From the cell containing the given text, extract its center point as [x, y] coordinate. 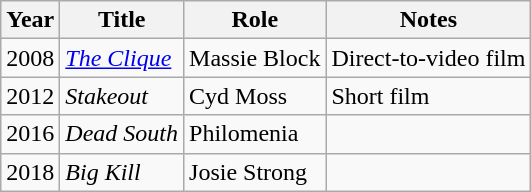
Josie Strong [255, 172]
The Clique [122, 58]
Stakeout [122, 96]
2012 [30, 96]
2008 [30, 58]
Direct-to-video film [428, 58]
Notes [428, 20]
Dead South [122, 134]
Massie Block [255, 58]
2016 [30, 134]
Philomenia [255, 134]
Year [30, 20]
Role [255, 20]
2018 [30, 172]
Title [122, 20]
Cyd Moss [255, 96]
Big Kill [122, 172]
Short film [428, 96]
